Capture the cell that displays the provided text and extract its [x, y] central coordinate. 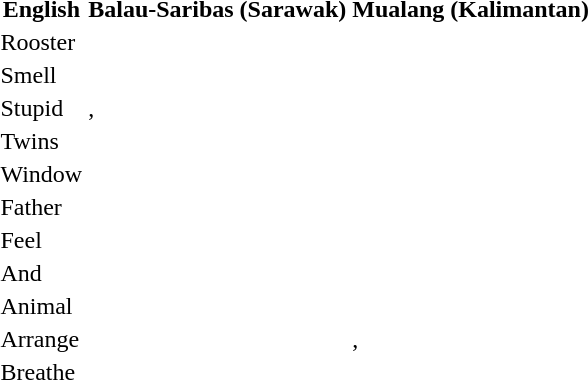
, [218, 108]
